Pinpoint the cell where the given text exists, returning its (x, y) midpoint coordinate. 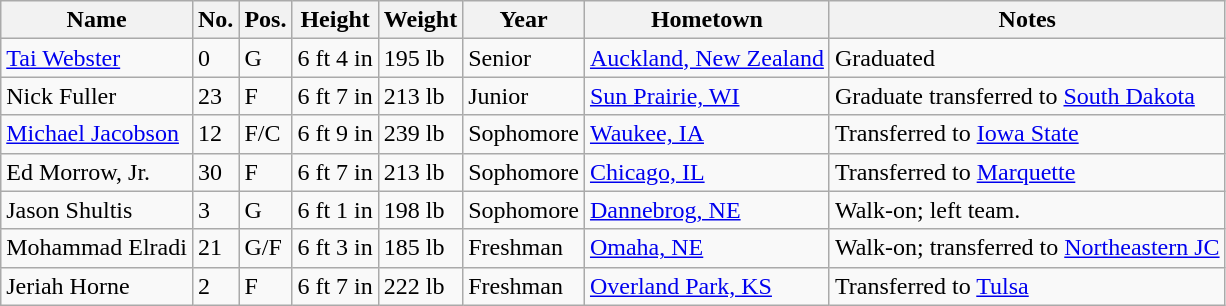
Transferred to Tulsa (1027, 286)
185 lb (420, 248)
12 (215, 134)
Auckland, New Zealand (706, 58)
Hometown (706, 20)
Notes (1027, 20)
6 ft 9 in (335, 134)
195 lb (420, 58)
Michael Jacobson (97, 134)
6 ft 4 in (335, 58)
Walk-on; left team. (1027, 210)
G/F (266, 248)
Height (335, 20)
Tai Webster (97, 58)
Overland Park, KS (706, 286)
198 lb (420, 210)
Walk-on; transferred to Northeastern JC (1027, 248)
F/C (266, 134)
Transferred to Iowa State (1027, 134)
Dannebrog, NE (706, 210)
No. (215, 20)
6 ft 3 in (335, 248)
0 (215, 58)
Sun Prairie, WI (706, 96)
Mohammad Elradi (97, 248)
Jason Shultis (97, 210)
Graduate transferred to South Dakota (1027, 96)
30 (215, 172)
Transferred to Marquette (1027, 172)
Omaha, NE (706, 248)
Chicago, IL (706, 172)
Nick Fuller (97, 96)
Waukee, IA (706, 134)
222 lb (420, 286)
Pos. (266, 20)
21 (215, 248)
Junior (524, 96)
3 (215, 210)
Graduated (1027, 58)
239 lb (420, 134)
Senior (524, 58)
Name (97, 20)
Ed Morrow, Jr. (97, 172)
2 (215, 286)
23 (215, 96)
Jeriah Horne (97, 286)
6 ft 1 in (335, 210)
Weight (420, 20)
Year (524, 20)
